Determine the [x, y] coordinate at the center of the cell enclosing the given text.  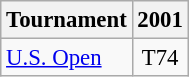
2001 [160, 20]
U.S. Open [66, 58]
Tournament [66, 20]
T74 [160, 58]
